Determine the (X, Y) coordinate at the center of the cell enclosing the given text.  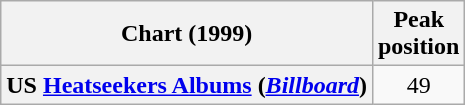
Peakposition (418, 34)
Chart (1999) (187, 34)
US Heatseekers Albums (Billboard) (187, 85)
49 (418, 85)
